Determine the [X, Y] coordinate at the center of the cell enclosing the given text.  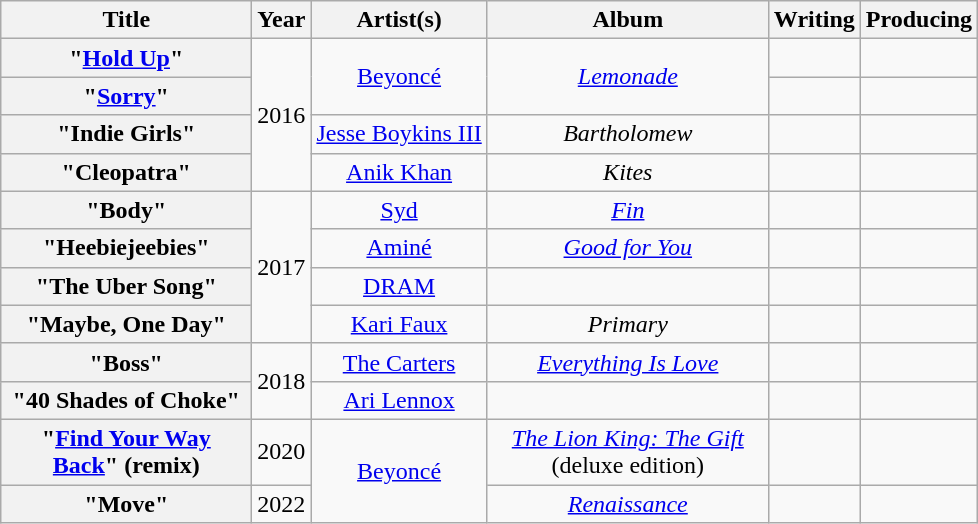
The Lion King: The Gift (deluxe edition) [628, 452]
Bartholomew [628, 134]
DRAM [399, 286]
"Hold Up" [126, 58]
2016 [282, 115]
"Move" [126, 503]
"Boss" [126, 362]
"Indie Girls" [126, 134]
2018 [282, 381]
Kari Faux [399, 324]
Producing [918, 20]
"The Uber Song" [126, 286]
Syd [399, 210]
Title [126, 20]
"Heebiejeebies" [126, 248]
2020 [282, 452]
Writing [814, 20]
Jesse Boykins III [399, 134]
Kites [628, 172]
Ari Lennox [399, 400]
Lemonade [628, 77]
Artist(s) [399, 20]
Everything Is Love [628, 362]
The Carters [399, 362]
"Body" [126, 210]
2022 [282, 503]
Album [628, 20]
Good for You [628, 248]
Fin [628, 210]
Aminé [399, 248]
"Maybe, One Day" [126, 324]
"40 Shades of Choke" [126, 400]
2017 [282, 267]
"Sorry" [126, 96]
"Cleopatra" [126, 172]
"Find Your Way Back" (remix) [126, 452]
Anik Khan [399, 172]
Primary [628, 324]
Year [282, 20]
Renaissance [628, 503]
